Return the [x, y] coordinate for the center point of the cell that contains the specified text.  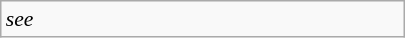
see [203, 19]
